Return (x, y) of the center of cell containing provided text 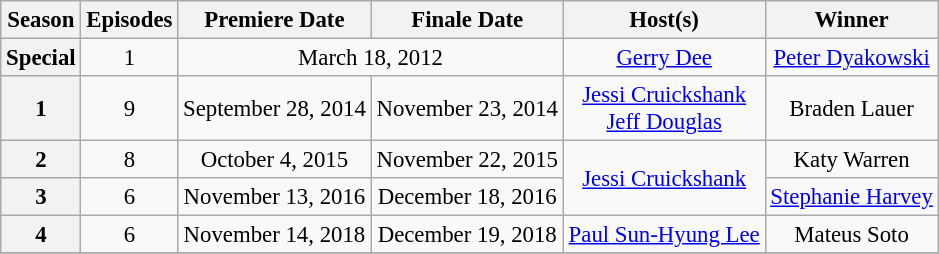
November 22, 2015 (467, 160)
March 18, 2012 (371, 58)
Season (41, 20)
December 18, 2016 (467, 197)
Finale Date (467, 20)
Winner (852, 20)
Stephanie Harvey (852, 197)
Peter Dyakowski (852, 58)
September 28, 2014 (274, 108)
2 (41, 160)
December 19, 2018 (467, 235)
Jessi Cruickshank (664, 178)
Gerry Dee (664, 58)
Jessi CruickshankJeff Douglas (664, 108)
November 23, 2014 (467, 108)
Katy Warren (852, 160)
November 13, 2016 (274, 197)
October 4, 2015 (274, 160)
November 14, 2018 (274, 235)
4 (41, 235)
3 (41, 197)
8 (130, 160)
Host(s) (664, 20)
Paul Sun-Hyung Lee (664, 235)
Mateus Soto (852, 235)
Braden Lauer (852, 108)
9 (130, 108)
Episodes (130, 20)
Special (41, 58)
Premiere Date (274, 20)
